Output the [X, Y] coordinate of the center of the cell containing the given text.  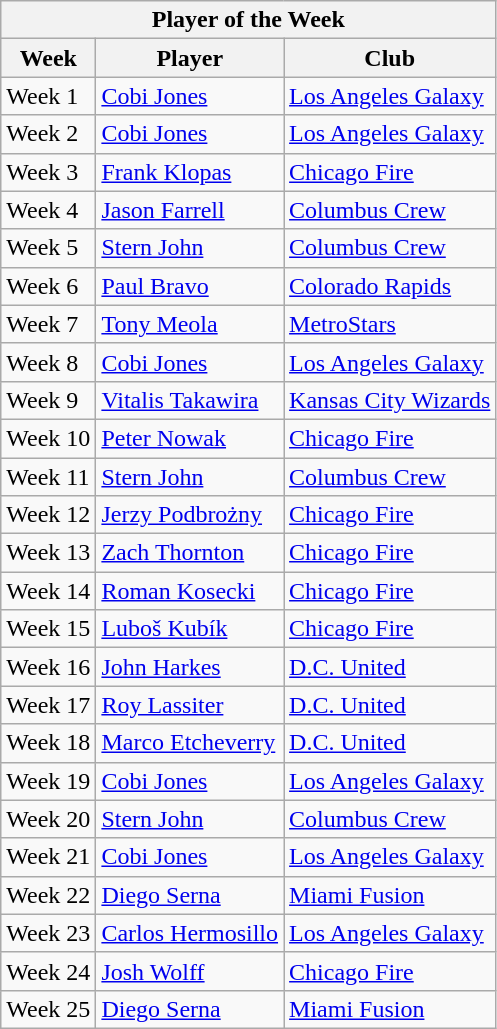
Week 4 [48, 210]
Vitalis Takawira [190, 400]
Colorado Rapids [390, 286]
Week 12 [48, 515]
Week 13 [48, 553]
Club [390, 58]
Week 23 [48, 933]
Week 2 [48, 134]
Josh Wolff [190, 971]
Week 8 [48, 362]
Week 3 [48, 172]
Roman Kosecki [190, 591]
Jerzy Podbrożny [190, 515]
Player of the Week [248, 20]
Frank Klopas [190, 172]
Week [48, 58]
Peter Nowak [190, 438]
Week 21 [48, 857]
Week 15 [48, 629]
Week 16 [48, 667]
Player [190, 58]
Week 22 [48, 895]
Week 25 [48, 1009]
Week 20 [48, 819]
Zach Thornton [190, 553]
Week 18 [48, 743]
Week 19 [48, 781]
John Harkes [190, 667]
Week 24 [48, 971]
Week 10 [48, 438]
Week 14 [48, 591]
Week 1 [48, 96]
Jason Farrell [190, 210]
Marco Etcheverry [190, 743]
Kansas City Wizards [390, 400]
Week 5 [48, 248]
Carlos Hermosillo [190, 933]
Tony Meola [190, 324]
Roy Lassiter [190, 705]
MetroStars [390, 324]
Week 11 [48, 477]
Luboš Kubík [190, 629]
Week 17 [48, 705]
Week 7 [48, 324]
Week 9 [48, 400]
Week 6 [48, 286]
Paul Bravo [190, 286]
